Scan for the cell matching the given text and deliver its [x, y] coordinate at center. 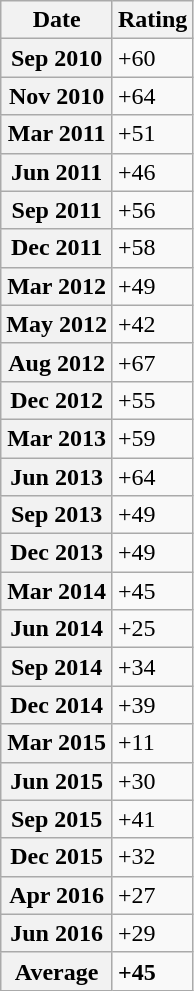
Mar 2015 [57, 743]
+30 [152, 781]
+29 [152, 933]
Sep 2011 [57, 210]
+41 [152, 819]
+60 [152, 58]
+25 [152, 629]
Sep 2014 [57, 667]
Jun 2014 [57, 629]
+51 [152, 134]
+34 [152, 667]
+11 [152, 743]
May 2012 [57, 324]
Rating [152, 20]
Dec 2013 [57, 553]
+27 [152, 895]
Sep 2010 [57, 58]
Dec 2014 [57, 705]
Jun 2013 [57, 477]
Jun 2015 [57, 781]
Mar 2013 [57, 438]
Sep 2013 [57, 515]
Apr 2016 [57, 895]
Mar 2012 [57, 286]
Sep 2015 [57, 819]
+58 [152, 248]
Date [57, 20]
+39 [152, 705]
+42 [152, 324]
Nov 2010 [57, 96]
Jun 2016 [57, 933]
Mar 2011 [57, 134]
Dec 2012 [57, 400]
+55 [152, 400]
Aug 2012 [57, 362]
+46 [152, 172]
Dec 2015 [57, 857]
+56 [152, 210]
Jun 2011 [57, 172]
Average [57, 971]
Dec 2011 [57, 248]
+59 [152, 438]
+32 [152, 857]
+67 [152, 362]
Mar 2014 [57, 591]
